Return the (X, Y) coordinate for the center point of the cell that contains the specified text.  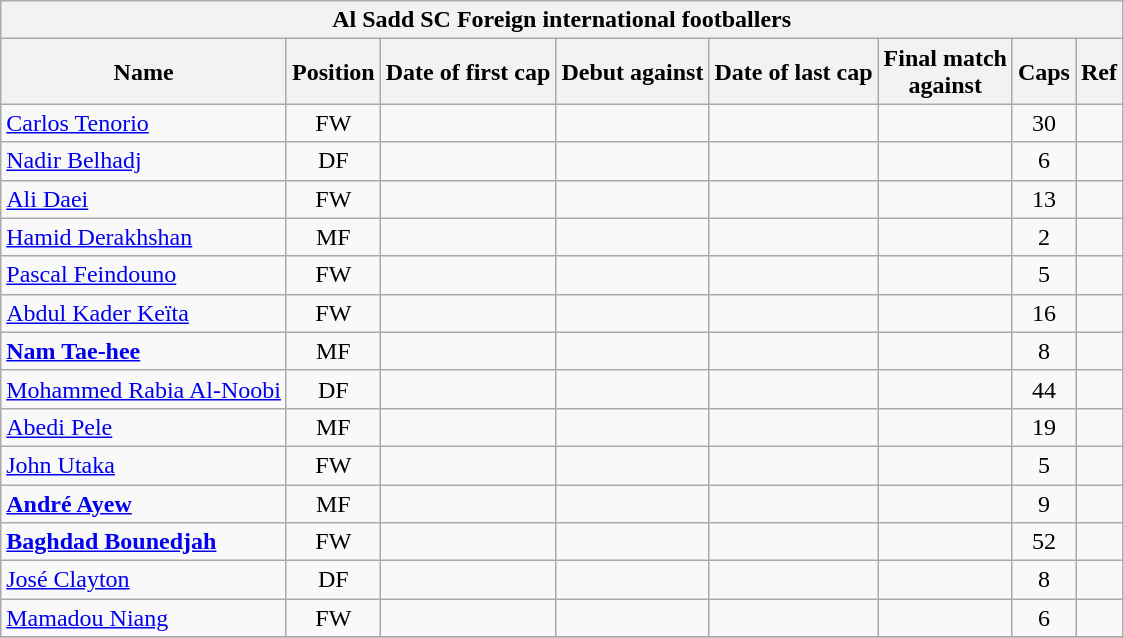
Pascal Feindouno (144, 275)
Caps (1044, 72)
John Utaka (144, 465)
Mohammed Rabia Al-Noobi (144, 389)
Date of first cap (468, 72)
13 (1044, 199)
9 (1044, 503)
19 (1044, 427)
Mamadou Niang (144, 618)
52 (1044, 542)
30 (1044, 123)
Nam Tae-hee (144, 351)
Al Sadd SC Foreign international footballers (562, 20)
Hamid Derakhshan (144, 237)
Name (144, 72)
16 (1044, 313)
Ref (1100, 72)
Date of last cap (794, 72)
2 (1044, 237)
José Clayton (144, 580)
Carlos Tenorio (144, 123)
44 (1044, 389)
Position (333, 72)
Debut against (632, 72)
Abdul Kader Keïta (144, 313)
Abedi Pele (144, 427)
Final matchagainst (945, 72)
Baghdad Bounedjah (144, 542)
Ali Daei (144, 199)
Nadir Belhadj (144, 161)
André Ayew (144, 503)
